Identify which cell holds the provided text, then report its (X, Y) central coordinate. 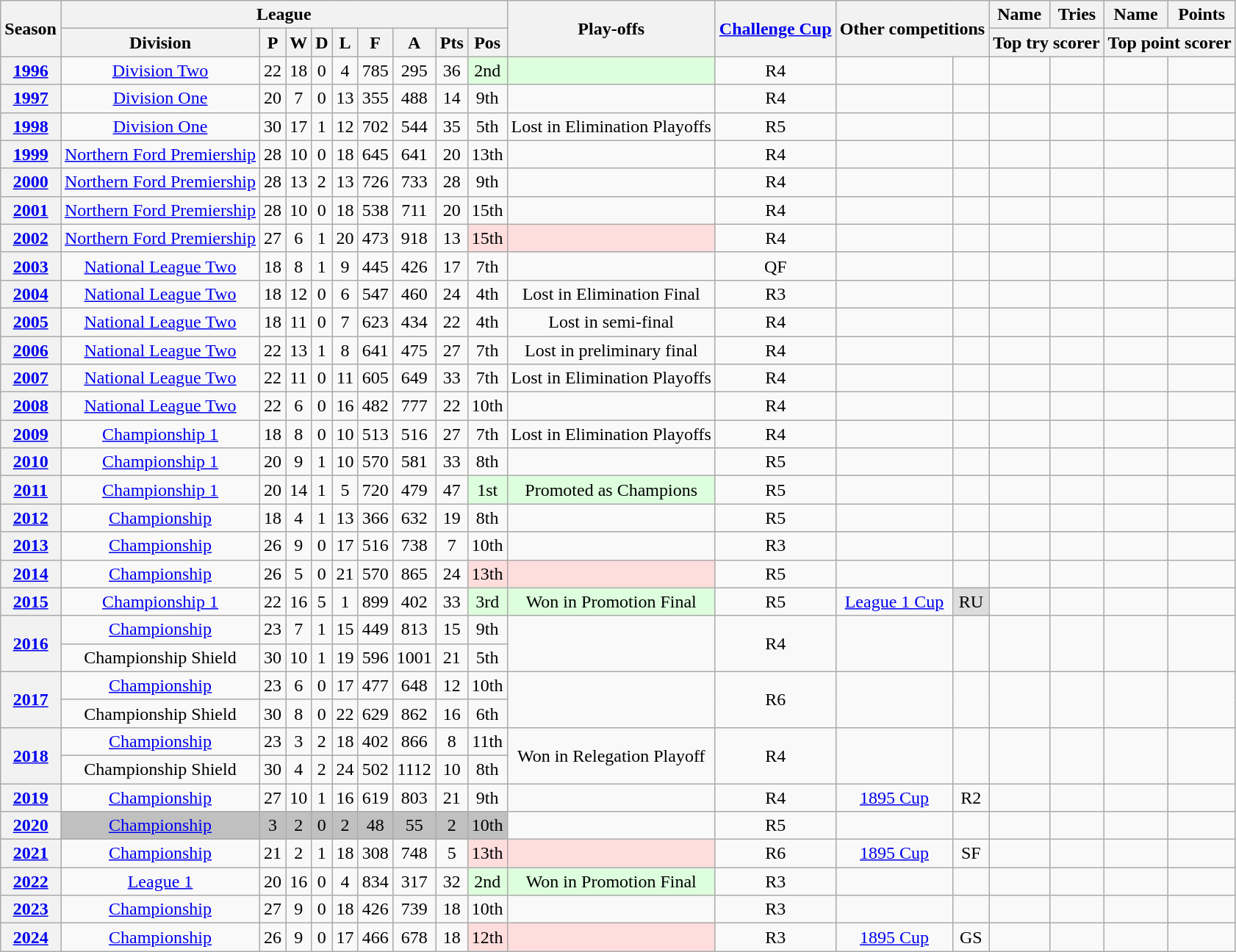
Lost in semi-final (611, 322)
League 1 Cup (894, 602)
2016 (31, 643)
813 (414, 630)
619 (375, 797)
547 (375, 294)
649 (414, 378)
3rd (487, 602)
P (273, 43)
623 (375, 322)
748 (414, 854)
2005 (31, 322)
W (298, 43)
11th (487, 741)
449 (375, 630)
538 (375, 210)
629 (375, 713)
295 (414, 71)
Pos (487, 43)
632 (414, 518)
475 (414, 350)
Won in Relegation Playoff (611, 755)
648 (414, 685)
862 (414, 713)
502 (375, 769)
2023 (31, 909)
League (284, 15)
678 (414, 937)
733 (414, 182)
479 (414, 490)
2004 (31, 294)
2015 (31, 602)
Tries (1077, 15)
711 (414, 210)
A (414, 43)
1997 (31, 98)
35 (451, 126)
2020 (31, 826)
1998 (31, 126)
366 (375, 518)
2007 (31, 378)
Division (160, 43)
RU (971, 602)
2008 (31, 406)
Lost in preliminary final (611, 350)
2024 (31, 937)
1st (487, 490)
2002 (31, 238)
6th (487, 713)
Season (31, 29)
47 (451, 490)
GS (971, 937)
702 (375, 126)
803 (414, 797)
308 (375, 854)
48 (375, 826)
2014 (31, 574)
Pts (451, 43)
2006 (31, 350)
Other competitions (913, 29)
738 (414, 546)
2022 (31, 881)
1112 (414, 769)
317 (414, 881)
Play-offs (611, 29)
596 (375, 657)
2012 (31, 518)
2017 (31, 699)
2003 (31, 266)
726 (375, 182)
834 (375, 881)
1001 (414, 657)
466 (375, 937)
513 (375, 434)
460 (414, 294)
Lost in Elimination Final (611, 294)
2010 (31, 462)
777 (414, 406)
L (345, 43)
55 (414, 826)
544 (414, 126)
2021 (31, 854)
2018 (31, 755)
488 (414, 98)
865 (414, 574)
434 (414, 322)
QF (775, 266)
581 (414, 462)
Challenge Cup (775, 29)
League 1 (160, 881)
Promoted as Champions (611, 490)
F (375, 43)
739 (414, 909)
2001 (31, 210)
36 (451, 71)
918 (414, 238)
12th (487, 937)
355 (375, 98)
Top try scorer (1046, 43)
2009 (31, 434)
866 (414, 741)
1999 (31, 154)
R2 (971, 797)
2000 (31, 182)
473 (375, 238)
899 (375, 602)
2019 (31, 797)
SF (971, 854)
Top point scorer (1170, 43)
Division Two (160, 71)
2013 (31, 546)
720 (375, 490)
32 (451, 881)
482 (375, 406)
477 (375, 685)
645 (375, 154)
785 (375, 71)
605 (375, 378)
D (322, 43)
Points (1201, 15)
1996 (31, 71)
445 (375, 266)
2011 (31, 490)
